Detect which cell encompasses the target text, then output its (X, Y) center coordinate. 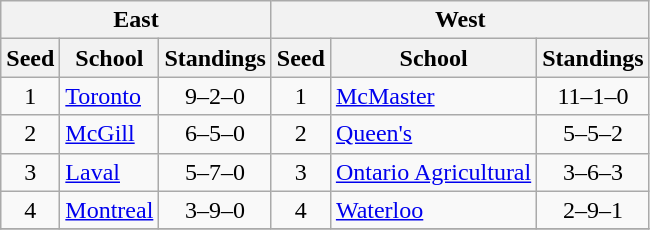
Waterloo (433, 210)
Laval (110, 172)
Montreal (110, 210)
5–7–0 (215, 172)
11–1–0 (593, 96)
2–9–1 (593, 210)
3–6–3 (593, 172)
West (460, 20)
6–5–0 (215, 134)
McMaster (433, 96)
9–2–0 (215, 96)
McGill (110, 134)
East (136, 20)
Ontario Agricultural (433, 172)
5–5–2 (593, 134)
Toronto (110, 96)
3–9–0 (215, 210)
Queen's (433, 134)
